Determine the [x, y] coordinate at the center of the cell enclosing the given text.  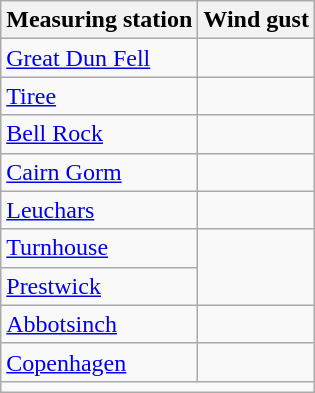
Tiree [100, 96]
Cairn Gorm [100, 172]
Turnhouse [100, 248]
Copenhagen [100, 362]
Wind gust [256, 20]
Bell Rock [100, 134]
Abbotsinch [100, 324]
Measuring station [100, 20]
Prestwick [100, 286]
Great Dun Fell [100, 58]
Leuchars [100, 210]
